Return [X, Y] of the center of cell containing provided text 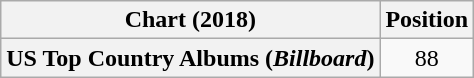
88 [427, 58]
Chart (2018) [190, 20]
US Top Country Albums (Billboard) [190, 58]
Position [427, 20]
